From the cell containing the given text, extract its center point as [x, y] coordinate. 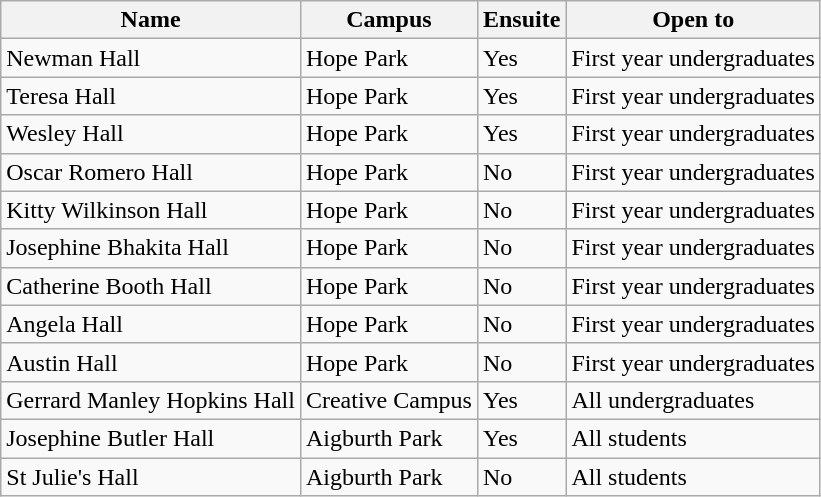
Oscar Romero Hall [151, 172]
Teresa Hall [151, 96]
Austin Hall [151, 362]
Josephine Bhakita Hall [151, 248]
Creative Campus [388, 400]
Kitty Wilkinson Hall [151, 210]
St Julie's Hall [151, 477]
Gerrard Manley Hopkins Hall [151, 400]
Campus [388, 20]
Ensuite [521, 20]
Catherine Booth Hall [151, 286]
Name [151, 20]
Open to [694, 20]
Wesley Hall [151, 134]
Newman Hall [151, 58]
Angela Hall [151, 324]
All undergraduates [694, 400]
Josephine Butler Hall [151, 438]
